Pinpoint the cell where the given text exists, returning its [X, Y] midpoint coordinate. 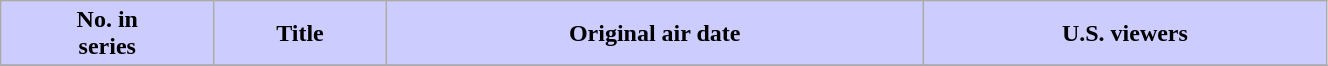
Title [300, 34]
U.S. viewers [1124, 34]
Original air date [654, 34]
No. inseries [108, 34]
